Find where the given text appears and provide that cell's center as [x, y] coordinate. 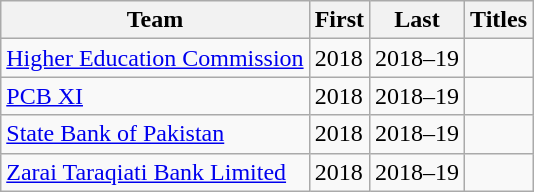
Team [155, 20]
Zarai Taraqiati Bank Limited [155, 172]
PCB XI [155, 96]
Titles [499, 20]
State Bank of Pakistan [155, 134]
Higher Education Commission [155, 58]
First [339, 20]
Last [416, 20]
